For the text-containing cell, return its midpoint in (X, Y) coordinate format. 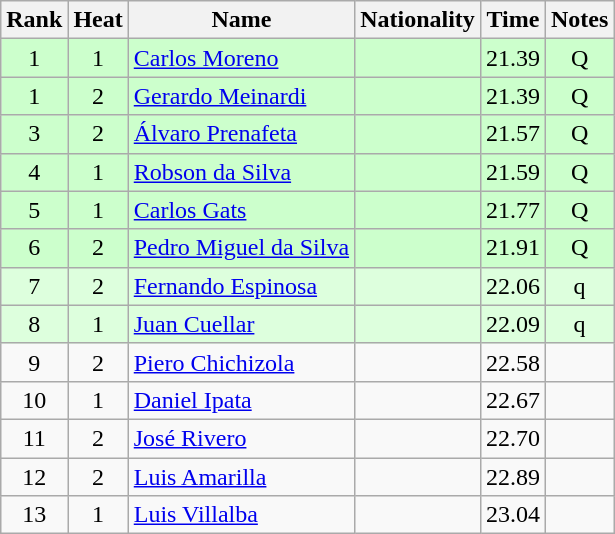
5 (34, 210)
Notes (579, 20)
13 (34, 515)
Time (512, 20)
Piero Chichizola (241, 362)
21.57 (512, 134)
22.67 (512, 400)
12 (34, 477)
Gerardo Meinardi (241, 96)
Heat (98, 20)
Robson da Silva (241, 172)
6 (34, 248)
Juan Cuellar (241, 324)
22.09 (512, 324)
8 (34, 324)
7 (34, 286)
11 (34, 438)
21.77 (512, 210)
9 (34, 362)
22.06 (512, 286)
22.58 (512, 362)
Carlos Gats (241, 210)
10 (34, 400)
3 (34, 134)
Fernando Espinosa (241, 286)
Álvaro Prenafeta (241, 134)
4 (34, 172)
Daniel Ipata (241, 400)
21.91 (512, 248)
22.89 (512, 477)
Nationality (418, 20)
21.59 (512, 172)
Luis Amarilla (241, 477)
Carlos Moreno (241, 58)
22.70 (512, 438)
23.04 (512, 515)
Luis Villalba (241, 515)
José Rivero (241, 438)
Pedro Miguel da Silva (241, 248)
Rank (34, 20)
Name (241, 20)
